Locate the cell with the specified text and output its (X, Y) center coordinate. 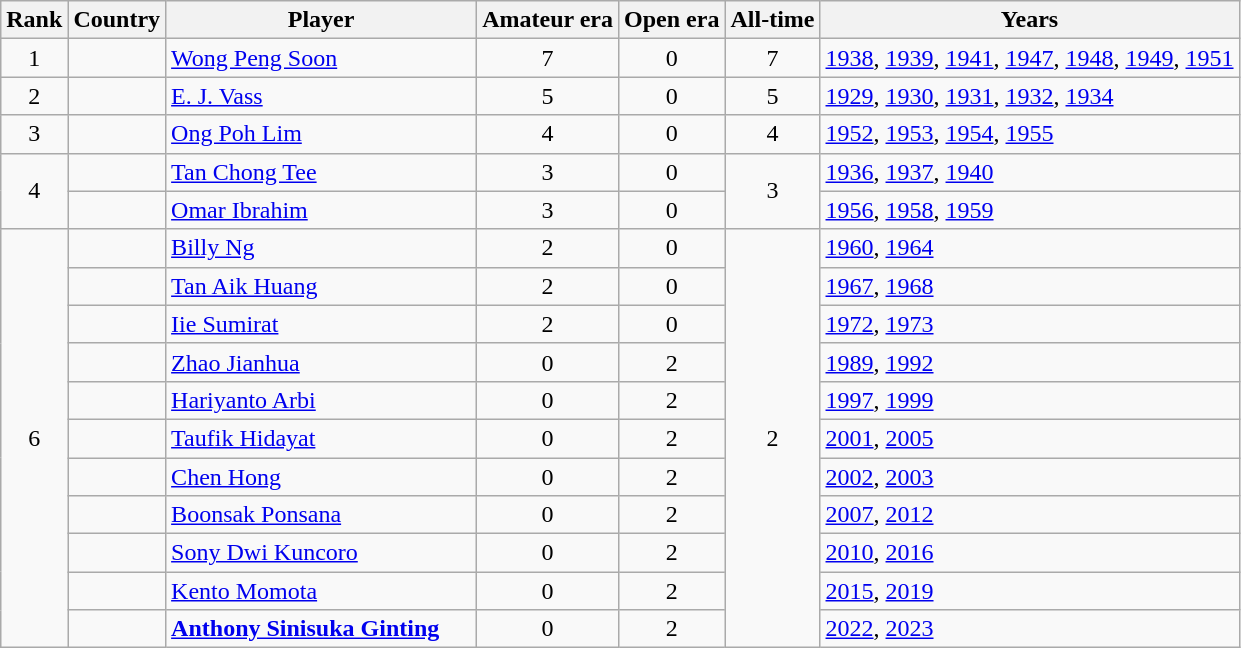
Sony Dwi Kuncoro (322, 553)
6 (34, 438)
1967, 1968 (1030, 286)
1938, 1939, 1941, 1947, 1948, 1949, 1951 (1030, 58)
1929, 1930, 1931, 1932, 1934 (1030, 96)
E. J. Vass (322, 96)
1997, 1999 (1030, 400)
1936, 1937, 1940 (1030, 172)
1956, 1958, 1959 (1030, 210)
Taufik Hidayat (322, 438)
2001, 2005 (1030, 438)
Rank (34, 20)
Player (322, 20)
Anthony Sinisuka Ginting (322, 629)
1972, 1973 (1030, 324)
Iie Sumirat (322, 324)
Amateur era (548, 20)
Tan Aik Huang (322, 286)
Open era (672, 20)
Hariyanto Arbi (322, 400)
1952, 1953, 1954, 1955 (1030, 134)
2007, 2012 (1030, 515)
Zhao Jianhua (322, 362)
Kento Momota (322, 591)
1 (34, 58)
Wong Peng Soon (322, 58)
All-time (772, 20)
Billy Ng (322, 248)
Ong Poh Lim (322, 134)
2015, 2019 (1030, 591)
2002, 2003 (1030, 477)
2022, 2023 (1030, 629)
Chen Hong (322, 477)
1960, 1964 (1030, 248)
Boonsak Ponsana (322, 515)
2010, 2016 (1030, 553)
Years (1030, 20)
Tan Chong Tee (322, 172)
1989, 1992 (1030, 362)
Country (117, 20)
Omar Ibrahim (322, 210)
